Scan for the cell matching the given text and deliver its [X, Y] coordinate at center. 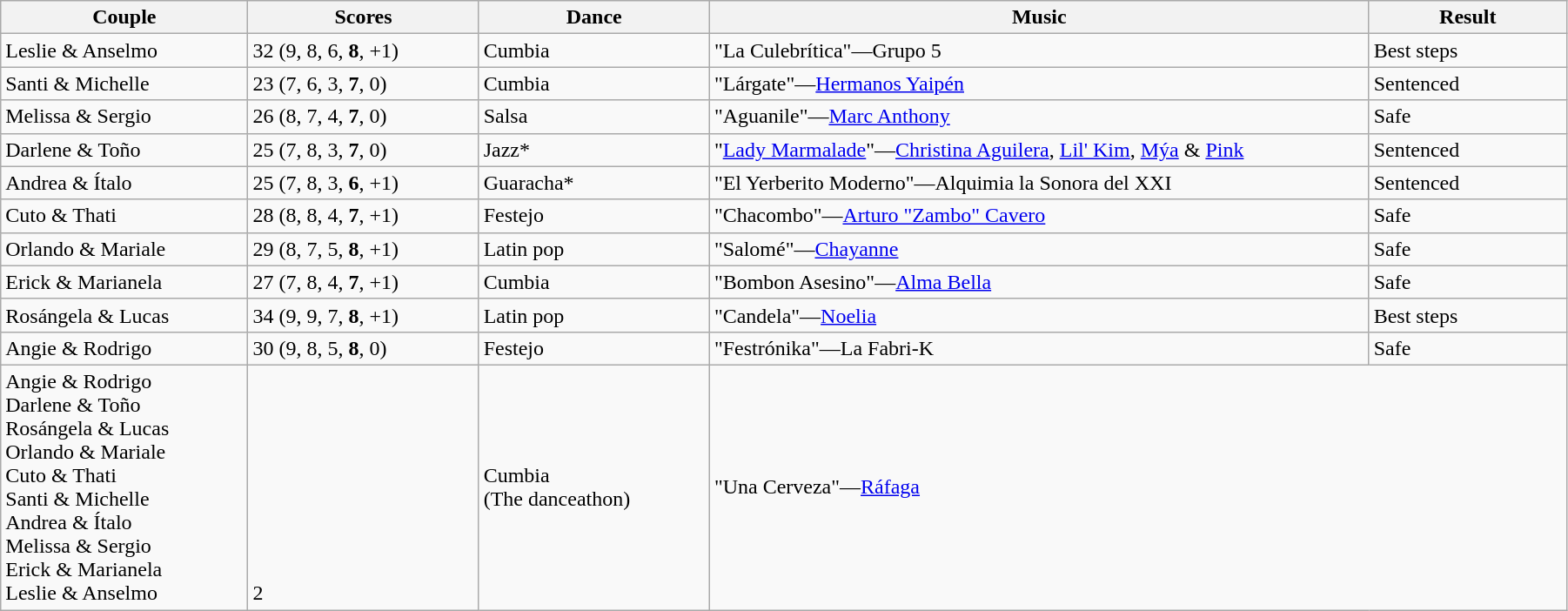
Orlando & Mariale [124, 249]
Couple [124, 17]
Andrea & Ítalo [124, 183]
Salsa [593, 117]
"Bombon Asesino"—Alma Bella [1039, 282]
"Lárgate"—Hermanos Yaipén [1039, 84]
"Una Cerveza"—Ráfaga [1138, 487]
Guaracha* [593, 183]
Cuto & Thati [124, 216]
"Salomé"—Chayanne [1039, 249]
Result [1467, 17]
28 (8, 8, 4, 7, +1) [364, 216]
Dance [593, 17]
"Candela"—Noelia [1039, 315]
"El Yerberito Moderno"—Alquimia la Sonora del XXI [1039, 183]
25 (7, 8, 3, 7, 0) [364, 150]
30 (9, 8, 5, 8, 0) [364, 348]
"Festrónika"—La Fabri-K [1039, 348]
29 (8, 7, 5, 8, +1) [364, 249]
Santi & Michelle [124, 84]
Jazz* [593, 150]
Scores [364, 17]
"La Culebrítica"—Grupo 5 [1039, 50]
34 (9, 9, 7, 8, +1) [364, 315]
27 (7, 8, 4, 7, +1) [364, 282]
2 [364, 487]
Cumbia(The danceathon) [593, 487]
"Lady Marmalade"—Christina Aguilera, Lil' Kim, Mýa & Pink [1039, 150]
Darlene & Toño [124, 150]
25 (7, 8, 3, 6, +1) [364, 183]
Rosángela & Lucas [124, 315]
"Aguanile"—Marc Anthony [1039, 117]
"Chacombo"—Arturo "Zambo" Cavero [1039, 216]
Erick & Marianela [124, 282]
Leslie & Anselmo [124, 50]
Angie & Rodrigo [124, 348]
23 (7, 6, 3, 7, 0) [364, 84]
Melissa & Sergio [124, 117]
Music [1039, 17]
32 (9, 8, 6, 8, +1) [364, 50]
26 (8, 7, 4, 7, 0) [364, 117]
